From the cell containing the given text, extract its center point as (x, y) coordinate. 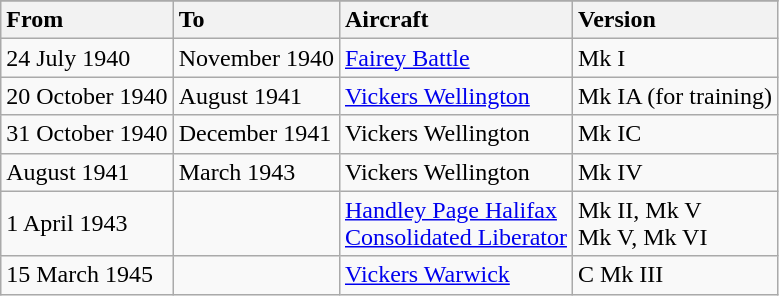
Aircraft (456, 20)
Mk IV (674, 172)
Vickers Warwick (456, 275)
Fairey Battle (456, 58)
31 October 1940 (87, 134)
March 1943 (256, 172)
December 1941 (256, 134)
15 March 1945 (87, 275)
Handley Page Halifax Consolidated Liberator (456, 224)
C Mk III (674, 275)
1 April 1943 (87, 224)
Version (674, 20)
Mk IC (674, 134)
From (87, 20)
Mk II, Mk VMk V, Mk VI (674, 224)
24 July 1940 (87, 58)
November 1940 (256, 58)
To (256, 20)
Mk IA (for training) (674, 96)
Mk I (674, 58)
20 October 1940 (87, 96)
